Scan for the cell matching the given text and deliver its [X, Y] coordinate at center. 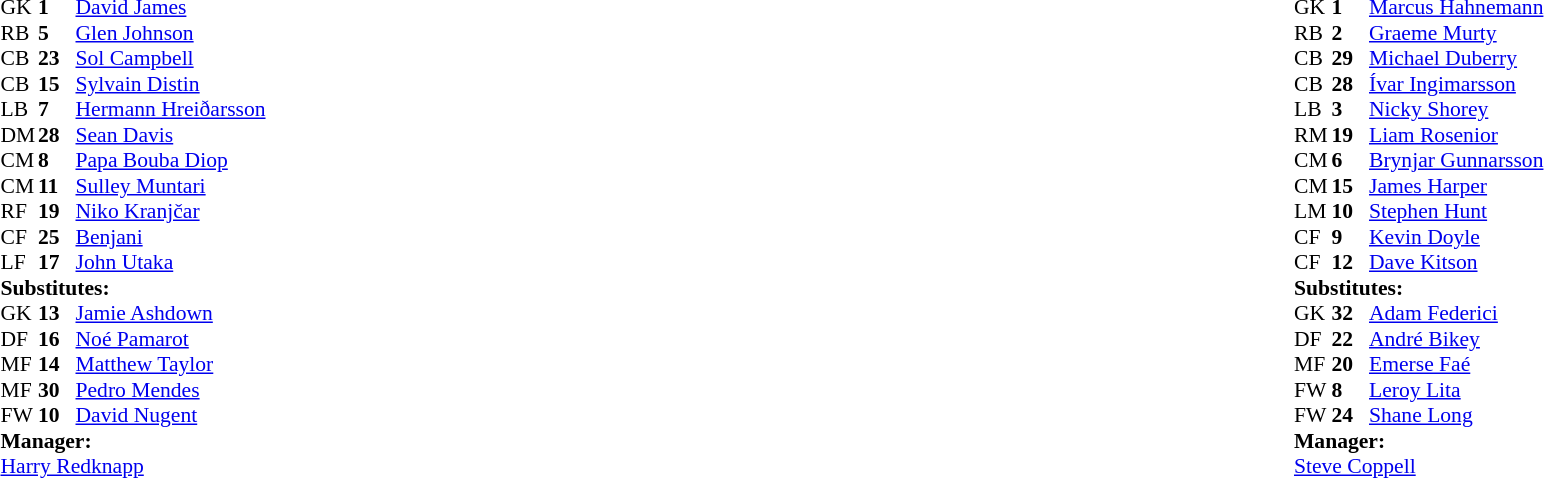
25 [57, 237]
Sean Davis [171, 135]
32 [1350, 313]
Sulley Muntari [171, 186]
RF [19, 211]
Jamie Ashdown [171, 313]
LM [1313, 211]
André Bikey [1456, 339]
9 [1350, 237]
Dave Kitson [1456, 263]
Sol Campbell [171, 59]
24 [1350, 415]
13 [57, 313]
16 [57, 339]
2 [1350, 33]
22 [1350, 339]
DM [19, 135]
11 [57, 186]
3 [1350, 109]
30 [57, 390]
29 [1350, 59]
Papa Bouba Diop [171, 161]
Matthew Taylor [171, 365]
James Harper [1456, 186]
John Utaka [171, 263]
Emerse Faé [1456, 365]
Glen Johnson [171, 33]
Benjani [171, 237]
Adam Federici [1456, 313]
RM [1313, 135]
Kevin Doyle [1456, 237]
Michael Duberry [1456, 59]
Pedro Mendes [171, 390]
Liam Rosenior [1456, 135]
Leroy Lita [1456, 390]
Brynjar Gunnarsson [1456, 161]
7 [57, 109]
6 [1350, 161]
17 [57, 263]
Noé Pamarot [171, 339]
Sylvain Distin [171, 84]
Ívar Ingimarsson [1456, 84]
David Nugent [171, 415]
20 [1350, 365]
Hermann Hreiðarsson [171, 109]
14 [57, 365]
Niko Kranjčar [171, 211]
Stephen Hunt [1456, 211]
23 [57, 59]
Shane Long [1456, 415]
Graeme Murty [1456, 33]
5 [57, 33]
Nicky Shorey [1456, 109]
LF [19, 263]
12 [1350, 263]
